Provide the [X, Y] coordinate of the cell's center where the given text is located.  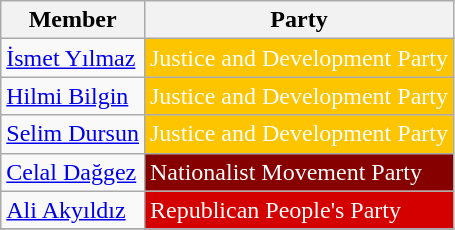
Member [73, 20]
İsmet Yılmaz [73, 58]
Nationalist Movement Party [298, 172]
Selim Dursun [73, 134]
Hilmi Bilgin [73, 96]
Party [298, 20]
Republican People's Party [298, 210]
Celal Dağgez [73, 172]
Ali Akyıldız [73, 210]
